Extract the (x, y) coordinate from the center of the cell holding the provided text.  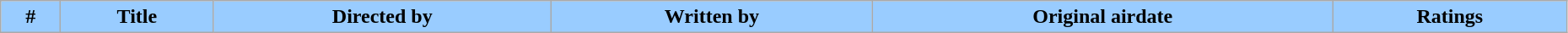
Title (137, 17)
# (30, 17)
Written by (712, 17)
Directed by (383, 17)
Ratings (1449, 17)
Original airdate (1102, 17)
